Detect which cell encompasses the target text, then output its (x, y) center coordinate. 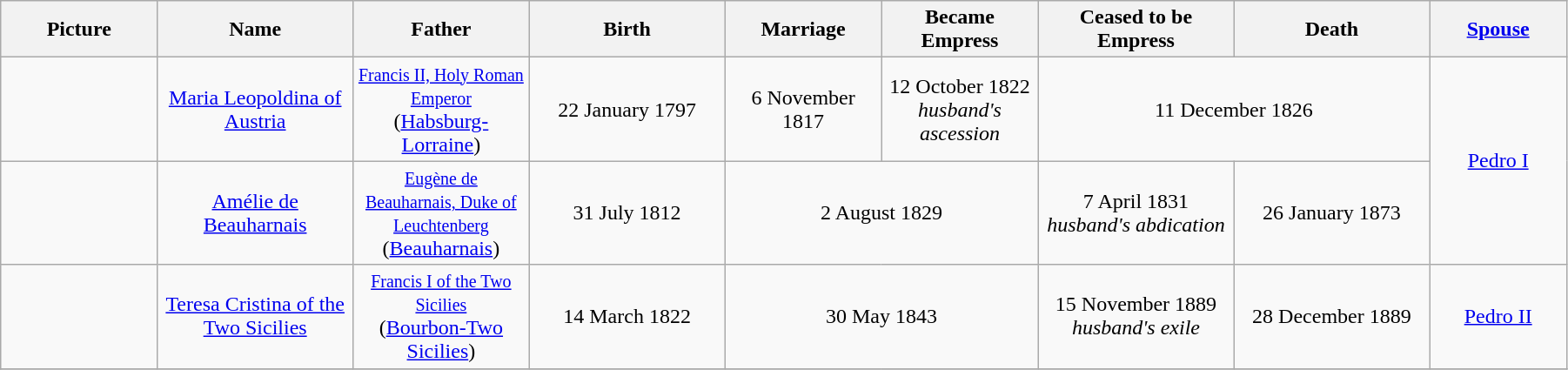
Francis I of the Two Sicilies (Bourbon-Two Sicilies) (441, 317)
Birth (627, 30)
31 July 1812 (627, 212)
Spouse (1498, 30)
2 August 1829 (881, 212)
22 January 1797 (627, 110)
Teresa Cristina of the Two Sicilies (256, 317)
Became Empress (960, 30)
12 October 1822husband's ascession (960, 110)
11 December 1826 (1234, 110)
15 November 1889husband's exile (1136, 317)
Ceased to be Empress (1136, 30)
Father (441, 30)
Pedro I (1498, 161)
7 April 1831husband's abdication (1136, 212)
Death (1331, 30)
Marriage (803, 30)
Maria Leopoldina of Austria (256, 110)
30 May 1843 (881, 317)
28 December 1889 (1331, 317)
Eugène de Beauharnais, Duke of Leuchtenberg (Beauharnais) (441, 212)
Francis II, Holy Roman Emperor (Habsburg-Lorraine) (441, 110)
14 March 1822 (627, 317)
Pedro II (1498, 317)
6 November 1817 (803, 110)
Amélie de Beauharnais (256, 212)
Name (256, 30)
26 January 1873 (1331, 212)
Picture (79, 30)
